Provide the [x, y] coordinate of the cell's center where the given text is located.  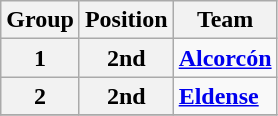
Eldense [225, 96]
Team [225, 20]
Position [126, 20]
1 [40, 58]
Alcorcón [225, 58]
Group [40, 20]
2 [40, 96]
